Provide the [x, y] coordinate of the cell's center where the given text is located.  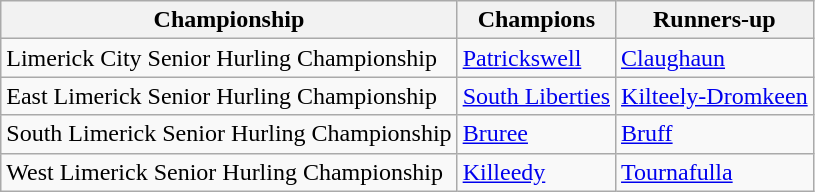
Runners-up [715, 20]
Killeedy [536, 172]
Champions [536, 20]
West Limerick Senior Hurling Championship [229, 172]
Bruff [715, 134]
East Limerick Senior Hurling Championship [229, 96]
Championship [229, 20]
Kilteely-Dromkeen [715, 96]
South Liberties [536, 96]
Bruree [536, 134]
Patrickswell [536, 58]
Tournafulla [715, 172]
Claughaun [715, 58]
Limerick City Senior Hurling Championship [229, 58]
South Limerick Senior Hurling Championship [229, 134]
